Identify which cell holds the provided text, then report its (x, y) central coordinate. 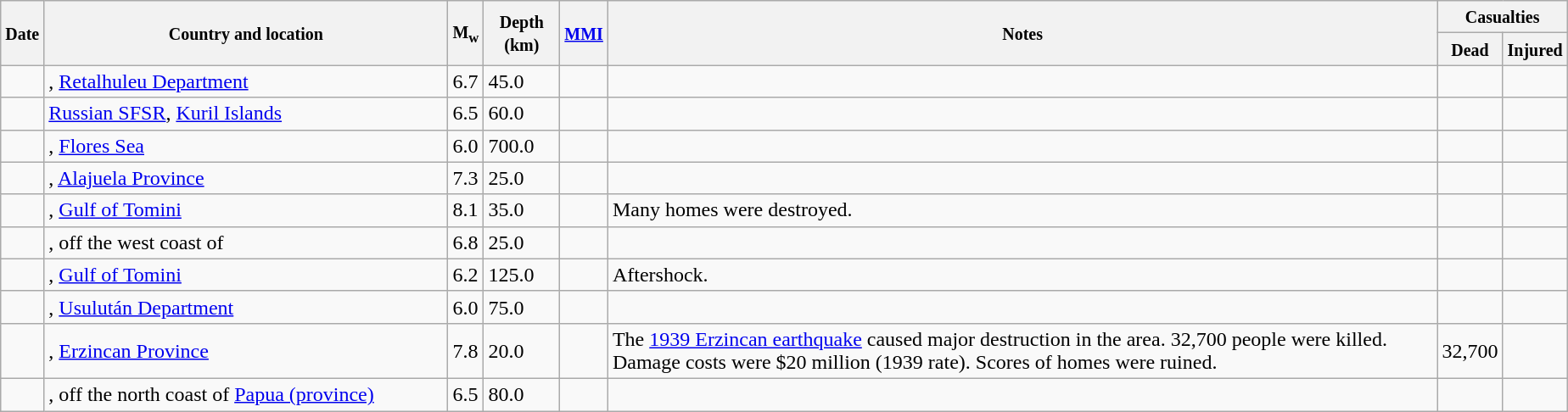
80.0 (522, 394)
, Usulután Department (246, 307)
60.0 (522, 114)
7.8 (466, 351)
MMI (584, 33)
Notes (1022, 33)
Mw (466, 33)
6.7 (466, 81)
Date (22, 33)
35.0 (522, 210)
Casualties (1502, 17)
Many homes were destroyed. (1022, 210)
Dead (1470, 49)
20.0 (522, 351)
Aftershock. (1022, 275)
8.1 (466, 210)
, Flores Sea (246, 146)
7.3 (466, 178)
Country and location (246, 33)
Depth (km) (522, 33)
700.0 (522, 146)
, Alajuela Province (246, 178)
, Retalhuleu Department (246, 81)
, off the west coast of (246, 242)
Russian SFSR, Kuril Islands (246, 114)
6.2 (466, 275)
, off the north coast of Papua (province) (246, 394)
125.0 (522, 275)
6.8 (466, 242)
75.0 (522, 307)
, Erzincan Province (246, 351)
32,700 (1470, 351)
Injured (1535, 49)
45.0 (522, 81)
